Locate the cell with the specified text and output its [x, y] center coordinate. 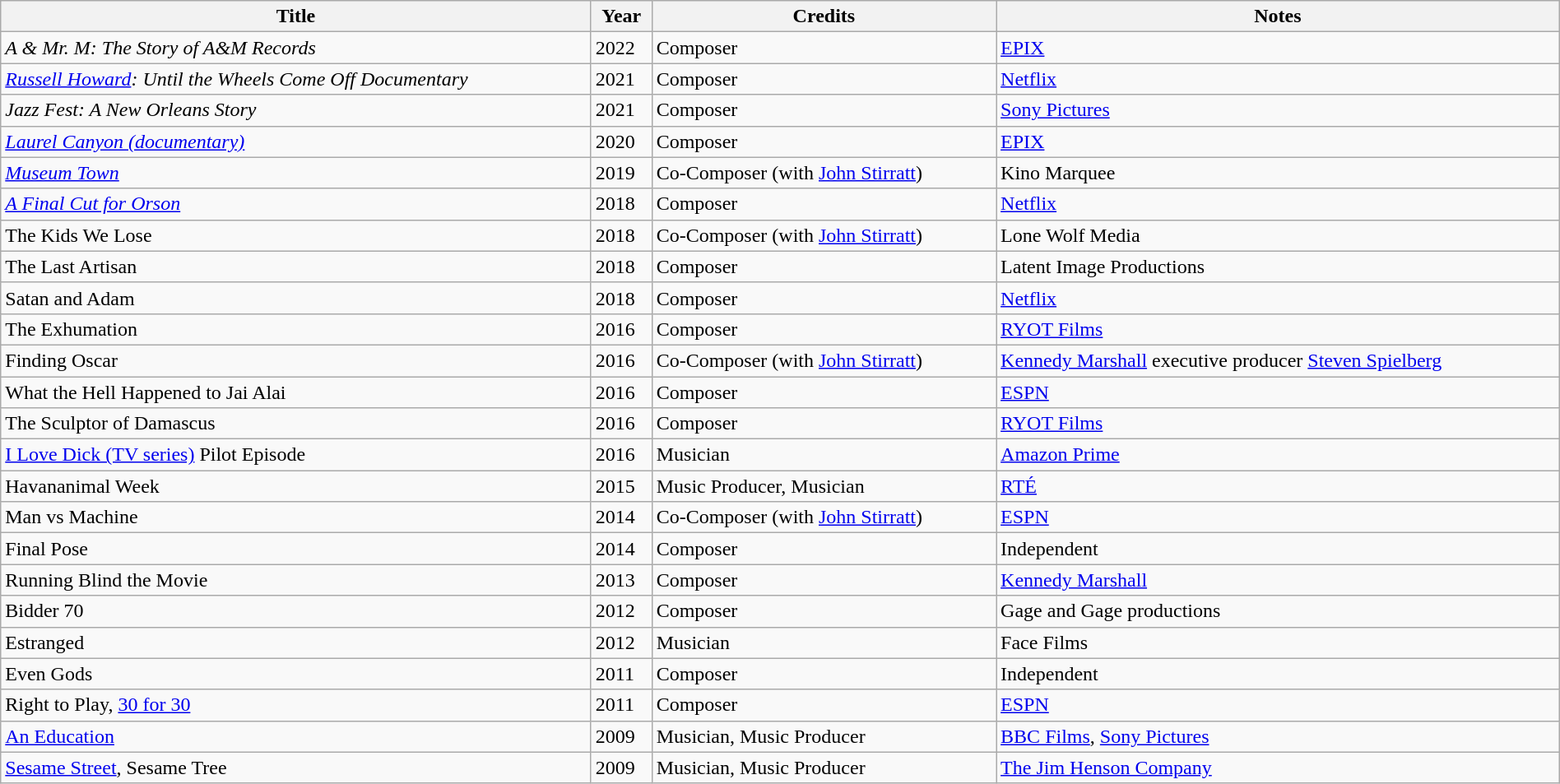
RTÉ [1279, 486]
The Jim Henson Company [1279, 768]
Running Blind the Movie [296, 580]
A Final Cut for Orson [296, 204]
Finding Oscar [296, 360]
I Love Dick (TV series) Pilot Episode [296, 455]
What the Hell Happened to Jai Alai [296, 392]
Face Films [1279, 643]
2020 [621, 141]
2015 [621, 486]
Russell Howard: Until the Wheels Come Off Documentary [296, 79]
Even Gods [296, 674]
Kennedy Marshall executive producer Steven Spielberg [1279, 360]
Sony Pictures [1279, 110]
Satan and Adam [296, 298]
BBC Films, Sony Pictures [1279, 736]
Amazon Prime [1279, 455]
The Sculptor of Damascus [296, 424]
Kennedy Marshall [1279, 580]
Man vs Machine [296, 517]
Credits [824, 16]
Right to Play, 30 for 30 [296, 705]
Museum Town [296, 173]
A & Mr. M: The Story of A&M Records [296, 48]
Title [296, 16]
The Last Artisan [296, 267]
The Exhumation [296, 329]
Gage and Gage productions [1279, 611]
Bidder 70 [296, 611]
2022 [621, 48]
Havananimal Week [296, 486]
Estranged [296, 643]
An Education [296, 736]
Kino Marquee [1279, 173]
Laurel Canyon (documentary) [296, 141]
Lone Wolf Media [1279, 235]
2013 [621, 580]
Music Producer, Musician [824, 486]
Latent Image Productions [1279, 267]
Jazz Fest: A New Orleans Story [296, 110]
2019 [621, 173]
Final Pose [296, 549]
Year [621, 16]
Notes [1279, 16]
The Kids We Lose [296, 235]
Sesame Street, Sesame Tree [296, 768]
